For the text-containing cell, return its midpoint in [X, Y] coordinate format. 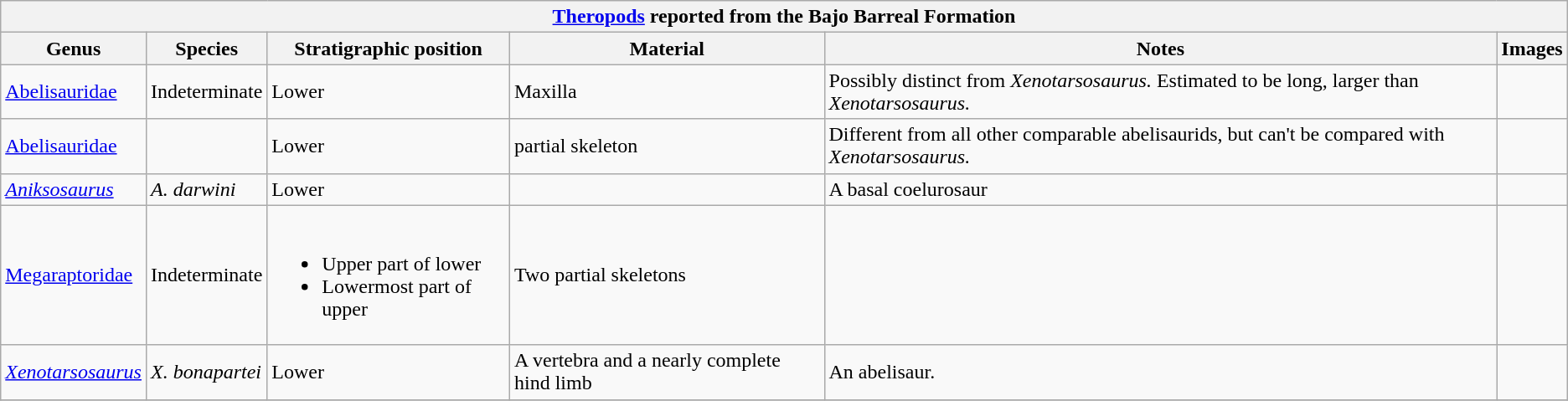
Aniksosaurus [74, 189]
Theropods reported from the Bajo Barreal Formation [784, 17]
Notes [1161, 49]
Species [206, 49]
Two partial skeletons [667, 275]
X. bonapartei [206, 372]
Megaraptoridae [74, 275]
Material [667, 49]
An abelisaur. [1161, 372]
Stratigraphic position [389, 49]
A vertebra and a nearly complete hind limb [667, 372]
partial skeleton [667, 146]
Xenotarsosaurus [74, 372]
Possibly distinct from Xenotarsosaurus. Estimated to be long, larger than Xenotarsosaurus. [1161, 92]
A. darwini [206, 189]
Images [1532, 49]
Upper part of lowerLowermost part of upper [389, 275]
Maxilla [667, 92]
Genus [74, 49]
Different from all other comparable abelisaurids, but can't be compared with Xenotarsosaurus. [1161, 146]
A basal coelurosaur [1161, 189]
